Return the [X, Y] coordinate for the center point of the cell that contains the specified text.  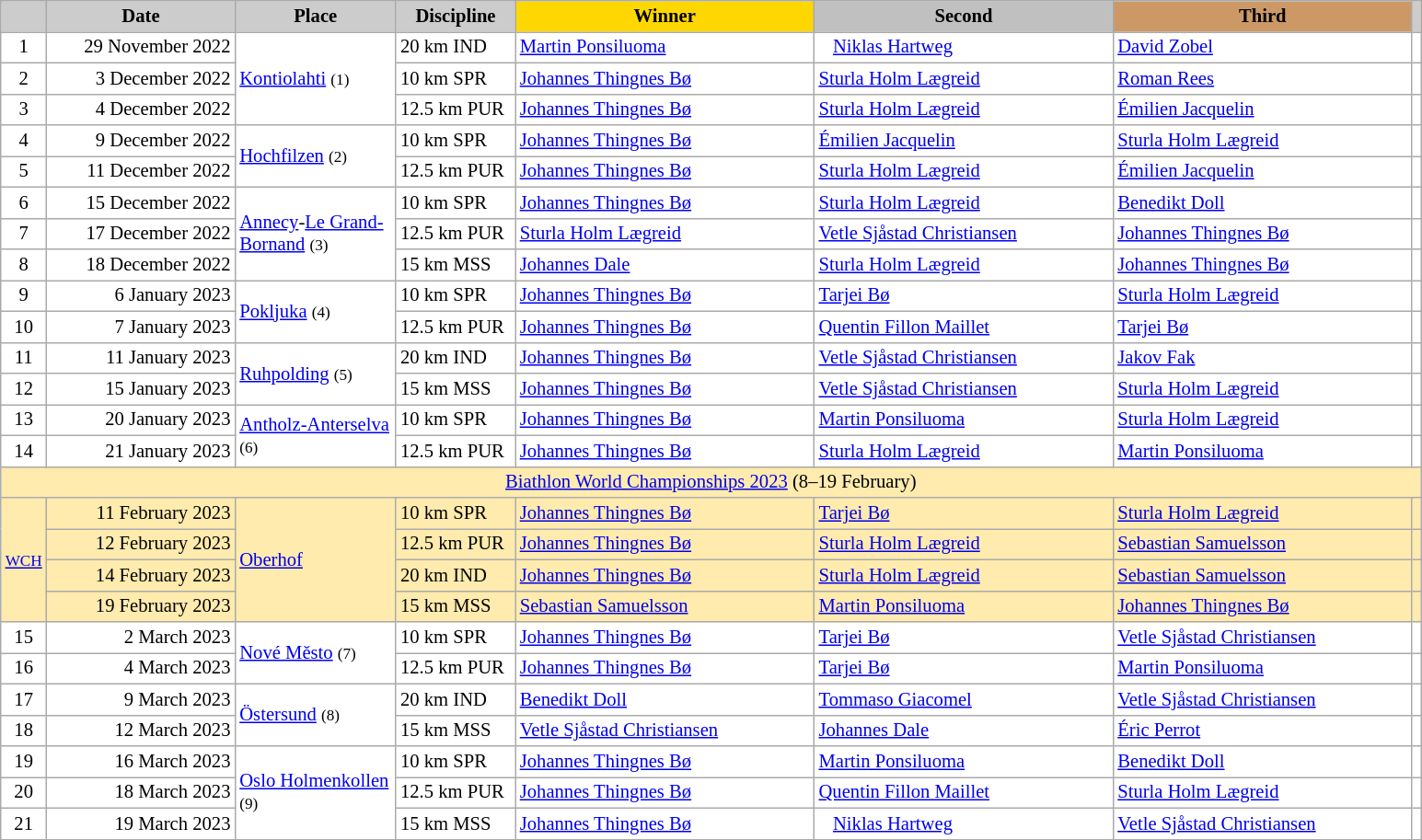
Biathlon World Championships 2023 (8–19 February) [711, 482]
16 [24, 668]
3 [24, 109]
Third [1263, 16]
8 [24, 264]
Tommaso Giacomel [965, 699]
6 January 2023 [142, 295]
Östersund (8) [315, 715]
Jakov Fak [1263, 358]
7 [24, 234]
Date [142, 16]
Oberhof [315, 559]
1 [24, 47]
17 [24, 699]
18 March 2023 [142, 792]
19 [24, 761]
15 December 2022 [142, 202]
14 [24, 451]
18 [24, 731]
12 February 2023 [142, 544]
29 November 2022 [142, 47]
Roman Rees [1263, 78]
2 [24, 78]
11 January 2023 [142, 358]
20 January 2023 [142, 420]
19 February 2023 [142, 606]
Place [315, 16]
9 March 2023 [142, 699]
7 January 2023 [142, 327]
4 [24, 141]
18 December 2022 [142, 264]
9 December 2022 [142, 141]
Hochfilzen (2) [315, 156]
21 [24, 823]
11 February 2023 [142, 512]
12 March 2023 [142, 731]
Oslo Holmenkollen (9) [315, 791]
Annecy-Le Grand-Bornand (3) [315, 234]
4 March 2023 [142, 668]
9 [24, 295]
11 [24, 358]
2 March 2023 [142, 638]
14 February 2023 [142, 575]
13 [24, 420]
19 March 2023 [142, 823]
21 January 2023 [142, 451]
10 [24, 327]
Discipline [456, 16]
WCH [24, 559]
Nové Město (7) [315, 653]
20 [24, 792]
Ruhpolding (5) [315, 374]
3 December 2022 [142, 78]
Pokljuka (4) [315, 311]
Kontiolahti (1) [315, 77]
6 [24, 202]
Antholz-Anterselva (6) [315, 435]
15 [24, 638]
Éric Perrot [1263, 731]
12 [24, 389]
David Zobel [1263, 47]
16 March 2023 [142, 761]
4 December 2022 [142, 109]
11 December 2022 [142, 171]
Second [965, 16]
Winner [665, 16]
17 December 2022 [142, 234]
5 [24, 171]
15 January 2023 [142, 389]
